Provide the [x, y] coordinate of the cell's center where the given text is located.  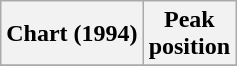
Chart (1994) [72, 34]
Peakposition [189, 34]
